Extract the [X, Y] coordinate from the center of the cell holding the provided text.  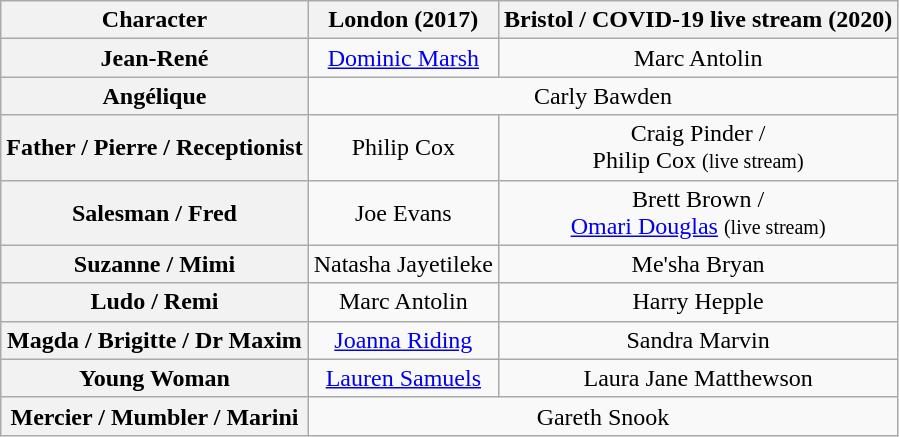
Laura Jane Matthewson [698, 378]
Mercier / Mumbler / Marini [154, 416]
Character [154, 20]
Brett Brown /Omari Douglas (live stream) [698, 212]
Suzanne / Mimi [154, 264]
Angélique [154, 96]
Sandra Marvin [698, 340]
Young Woman [154, 378]
Philip Cox [403, 148]
Lauren Samuels [403, 378]
Gareth Snook [603, 416]
Magda / Brigitte / Dr Maxim [154, 340]
Father / Pierre / Receptionist [154, 148]
Harry Hepple [698, 302]
Joanna Riding [403, 340]
Natasha Jayetileke [403, 264]
Dominic Marsh [403, 58]
Joe Evans [403, 212]
Carly Bawden [603, 96]
Salesman / Fred [154, 212]
Ludo / Remi [154, 302]
Me'sha Bryan [698, 264]
Jean-René [154, 58]
Bristol / COVID-19 live stream (2020) [698, 20]
London (2017) [403, 20]
Craig Pinder /Philip Cox (live stream) [698, 148]
